Extract the [x, y] coordinate from the center of the cell holding the provided text.  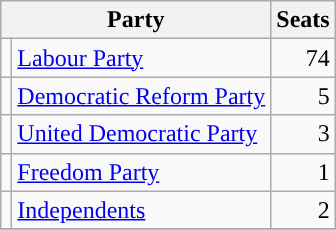
2 [303, 210]
Seats [303, 20]
Freedom Party [142, 172]
1 [303, 172]
Independents [142, 210]
5 [303, 96]
3 [303, 134]
Party [136, 20]
Democratic Reform Party [142, 96]
74 [303, 58]
United Democratic Party [142, 134]
Labour Party [142, 58]
